Scan for the cell matching the given text and deliver its (x, y) coordinate at center. 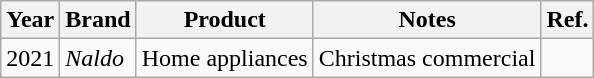
2021 (30, 58)
Home appliances (224, 58)
Naldo (98, 58)
Product (224, 20)
Ref. (568, 20)
Notes (427, 20)
Brand (98, 20)
Year (30, 20)
Christmas commercial (427, 58)
